Locate the cell with the specified text and output its [X, Y] center coordinate. 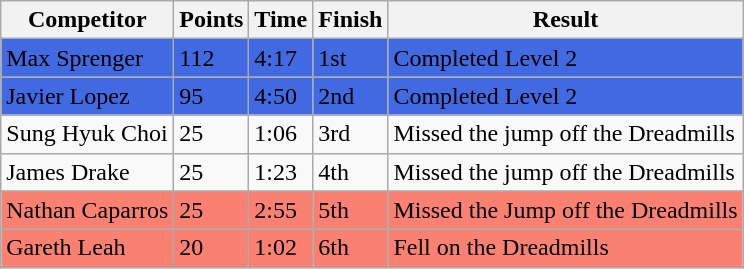
Competitor [88, 20]
4th [350, 172]
Finish [350, 20]
Sung Hyuk Choi [88, 134]
6th [350, 248]
3rd [350, 134]
Result [566, 20]
Time [281, 20]
95 [212, 96]
1st [350, 58]
112 [212, 58]
Missed the Jump off the Dreadmills [566, 210]
1:02 [281, 248]
2nd [350, 96]
James Drake [88, 172]
4:17 [281, 58]
Points [212, 20]
Javier Lopez [88, 96]
4:50 [281, 96]
1:23 [281, 172]
2:55 [281, 210]
20 [212, 248]
1:06 [281, 134]
Gareth Leah [88, 248]
Max Sprenger [88, 58]
5th [350, 210]
Fell on the Dreadmills [566, 248]
Nathan Caparros [88, 210]
